From the cell containing the given text, extract its center point as (X, Y) coordinate. 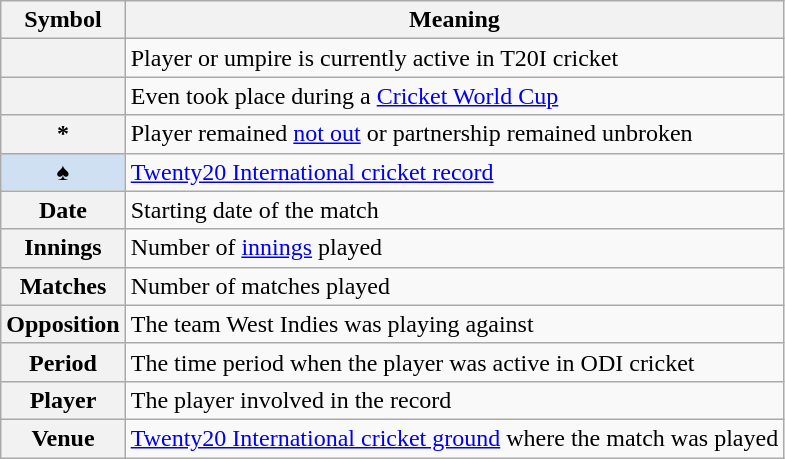
Player remained not out or partnership remained unbroken (454, 134)
Starting date of the match (454, 210)
Player or umpire is currently active in T20I cricket (454, 58)
Matches (63, 286)
Even took place during a Cricket World Cup (454, 96)
♠ (63, 172)
Number of matches played (454, 286)
Twenty20 International cricket record (454, 172)
* (63, 134)
Meaning (454, 20)
Player (63, 400)
Twenty20 International cricket ground where the match was played (454, 438)
Number of innings played (454, 248)
Innings (63, 248)
Period (63, 362)
Date (63, 210)
The time period when the player was active in ODI cricket (454, 362)
The team West Indies was playing against (454, 324)
The player involved in the record (454, 400)
Symbol (63, 20)
Venue (63, 438)
Opposition (63, 324)
